Pinpoint the cell where the given text exists, returning its (X, Y) midpoint coordinate. 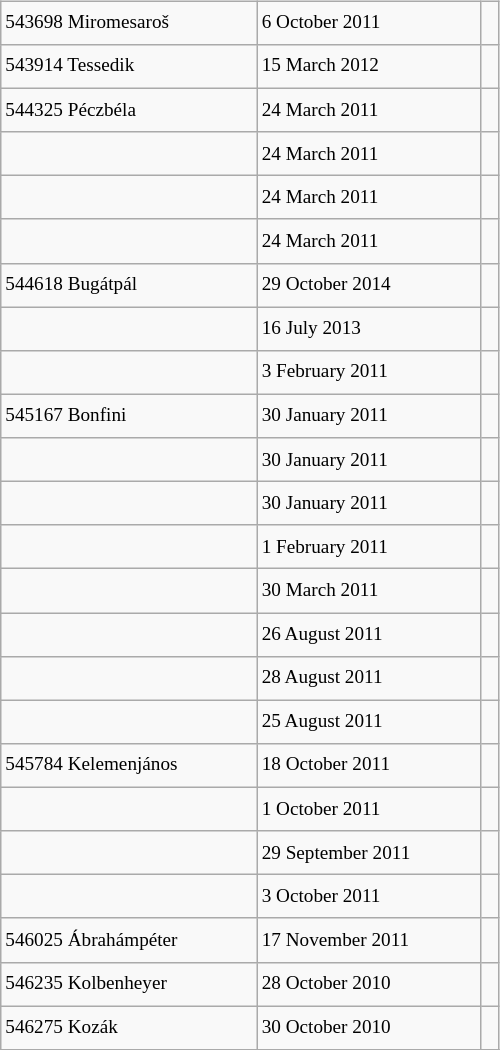
17 November 2011 (368, 940)
543914 Tessedik (129, 67)
29 October 2014 (368, 285)
546025 Ábrahámpéter (129, 940)
6 October 2011 (368, 23)
544325 Péczbéla (129, 110)
546275 Kozák (129, 1028)
544618 Bugátpál (129, 285)
15 March 2012 (368, 67)
1 February 2011 (368, 547)
25 August 2011 (368, 722)
1 October 2011 (368, 809)
545784 Kelemenjános (129, 766)
18 October 2011 (368, 766)
28 October 2010 (368, 984)
30 October 2010 (368, 1028)
30 March 2011 (368, 591)
26 August 2011 (368, 635)
3 October 2011 (368, 897)
28 August 2011 (368, 678)
16 July 2013 (368, 329)
3 February 2011 (368, 372)
546235 Kolbenheyer (129, 984)
545167 Bonfini (129, 416)
29 September 2011 (368, 853)
543698 Miromesaroš (129, 23)
